Extract the [x, y] coordinate from the center of the cell holding the provided text.  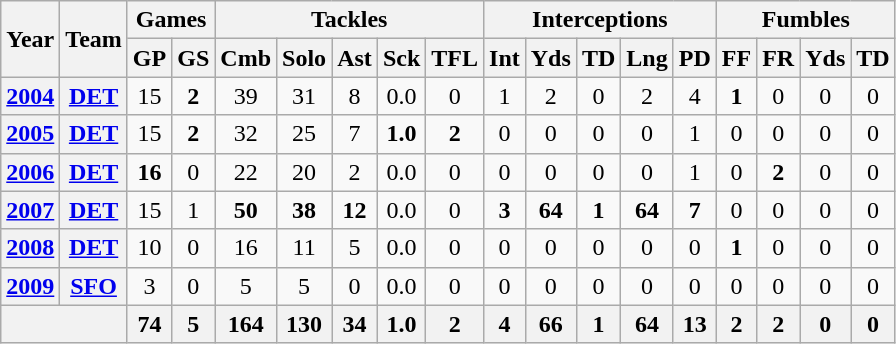
TFL [455, 58]
2004 [30, 96]
Games [170, 20]
2009 [30, 286]
2007 [30, 210]
Cmb [246, 58]
38 [304, 210]
164 [246, 324]
SFO [94, 286]
10 [149, 248]
32 [246, 134]
2005 [30, 134]
GP [149, 58]
2006 [30, 172]
FF [736, 58]
130 [304, 324]
Tackles [350, 20]
22 [246, 172]
8 [355, 96]
12 [355, 210]
Ast [355, 58]
34 [355, 324]
Int [505, 58]
Fumbles [806, 20]
2008 [30, 248]
25 [304, 134]
GS [194, 58]
11 [304, 248]
74 [149, 324]
66 [550, 324]
13 [694, 324]
50 [246, 210]
Lng [647, 58]
20 [304, 172]
Year [30, 39]
Solo [304, 58]
FR [778, 58]
Interceptions [600, 20]
39 [246, 96]
PD [694, 58]
Team [94, 39]
Sck [401, 58]
31 [304, 96]
